From the cell containing the given text, extract its center point as [X, Y] coordinate. 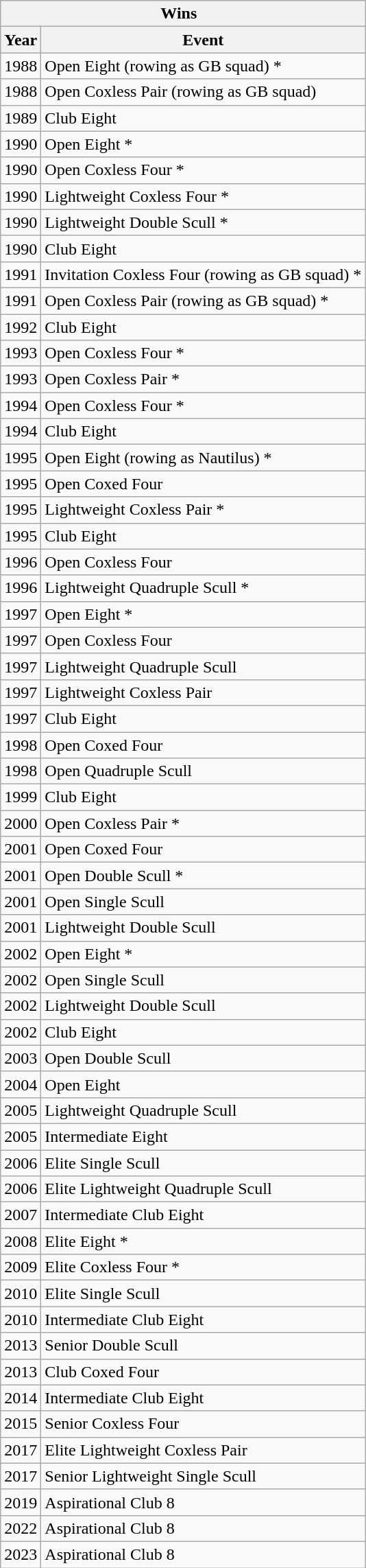
Open Double Scull * [203, 876]
2009 [21, 1267]
2022 [21, 1528]
1989 [21, 118]
2014 [21, 1398]
Open Eight (rowing as Nautilus) * [203, 458]
Senior Double Scull [203, 1346]
Event [203, 40]
2004 [21, 1084]
Open Coxless Pair (rowing as GB squad) * [203, 301]
Year [21, 40]
Intermediate Eight [203, 1136]
Open Eight [203, 1084]
Lightweight Coxless Pair * [203, 510]
2008 [21, 1241]
1999 [21, 797]
Open Coxless Pair (rowing as GB squad) [203, 92]
Senior Lightweight Single Scull [203, 1476]
Club Coxed Four [203, 1372]
Elite Coxless Four * [203, 1267]
2003 [21, 1058]
1992 [21, 327]
2015 [21, 1424]
Open Eight (rowing as GB squad) * [203, 66]
Senior Coxless Four [203, 1424]
Open Quadruple Scull [203, 771]
Elite Lightweight Quadruple Scull [203, 1189]
Elite Eight * [203, 1241]
2000 [21, 823]
Lightweight Coxless Pair [203, 692]
Lightweight Coxless Four * [203, 196]
2019 [21, 1502]
2007 [21, 1215]
Lightweight Quadruple Scull * [203, 588]
Wins [183, 14]
2023 [21, 1554]
Elite Lightweight Coxless Pair [203, 1450]
Open Double Scull [203, 1058]
Invitation Coxless Four (rowing as GB squad) * [203, 274]
Lightweight Double Scull * [203, 222]
